Extract the (X, Y) coordinate from the center of the cell holding the provided text.  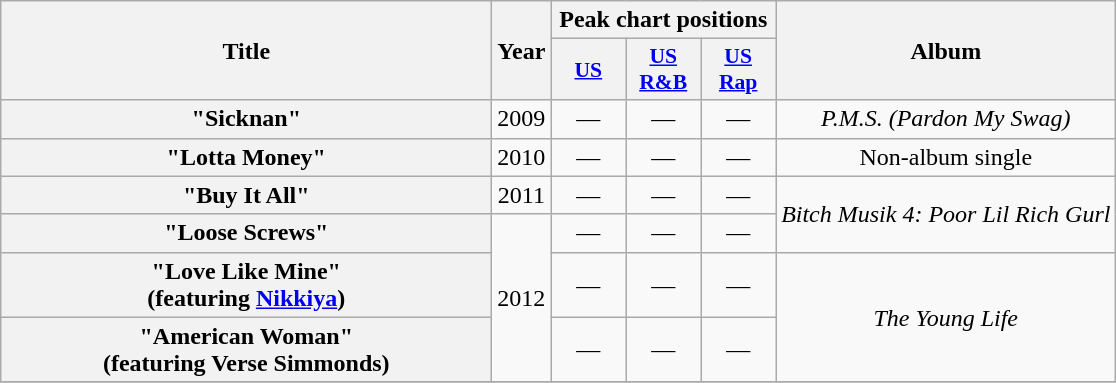
Bitch Musik 4: Poor Lil Rich Gurl (946, 214)
2010 (522, 157)
Title (246, 50)
Album (946, 50)
"Sicknan" (246, 119)
2012 (522, 298)
P.M.S. (Pardon My Swag) (946, 119)
"American Woman"(featuring Verse Simmonds) (246, 350)
"Loose Screws" (246, 233)
USRap (738, 70)
US (588, 70)
Year (522, 50)
2011 (522, 195)
USR&B (664, 70)
The Young Life (946, 317)
"Buy It All" (246, 195)
"Lotta Money" (246, 157)
2009 (522, 119)
Peak chart positions (664, 20)
"Love Like Mine"(featuring Nikkiya) (246, 284)
Non-album single (946, 157)
